Capture the cell that displays the provided text and extract its [X, Y] central coordinate. 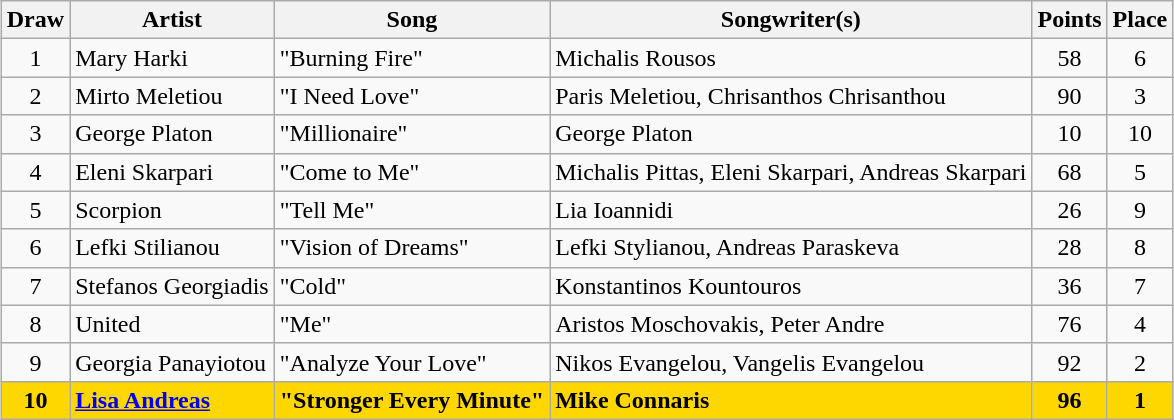
Draw [35, 20]
76 [1070, 324]
Stefanos Georgiadis [172, 286]
Georgia Panayiotou [172, 362]
Artist [172, 20]
96 [1070, 400]
Song [412, 20]
92 [1070, 362]
90 [1070, 96]
Lia Ioannidi [791, 210]
Michalis Pittas, Eleni Skarpari, Andreas Skarpari [791, 172]
Paris Meletiou, Chrisanthos Chrisanthou [791, 96]
Mary Harki [172, 58]
"Tell Me" [412, 210]
"Analyze Your Love" [412, 362]
Michalis Rousos [791, 58]
Nikos Evangelou, Vangelis Evangelou [791, 362]
Scorpion [172, 210]
"Stronger Every Minute" [412, 400]
Mirto Meletiou [172, 96]
"Come to Me" [412, 172]
68 [1070, 172]
58 [1070, 58]
Lefki Stilianou [172, 248]
"Vision of Dreams" [412, 248]
Eleni Skarpari [172, 172]
"Cold" [412, 286]
"I Need Love" [412, 96]
Songwriter(s) [791, 20]
28 [1070, 248]
36 [1070, 286]
Place [1140, 20]
Lisa Andreas [172, 400]
Konstantinos Kountouros [791, 286]
"Me" [412, 324]
United [172, 324]
Lefki Stylianou, Andreas Paraskeva [791, 248]
Aristos Moschovakis, Peter Andre [791, 324]
26 [1070, 210]
Points [1070, 20]
"Millionaire" [412, 134]
"Burning Fire" [412, 58]
Mike Connaris [791, 400]
